Detect which cell encompasses the target text, then output its (x, y) center coordinate. 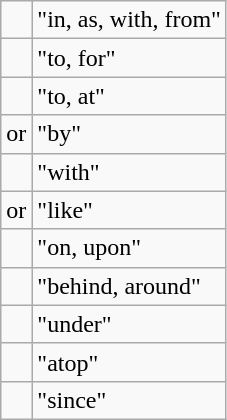
"in, as, with, from" (130, 20)
"by" (130, 134)
"atop" (130, 362)
"behind, around" (130, 286)
"on, upon" (130, 248)
"to, for" (130, 58)
"since" (130, 400)
"under" (130, 324)
"with" (130, 172)
"to, at" (130, 96)
"like" (130, 210)
